Output the (X, Y) coordinate of the center of the cell containing the given text.  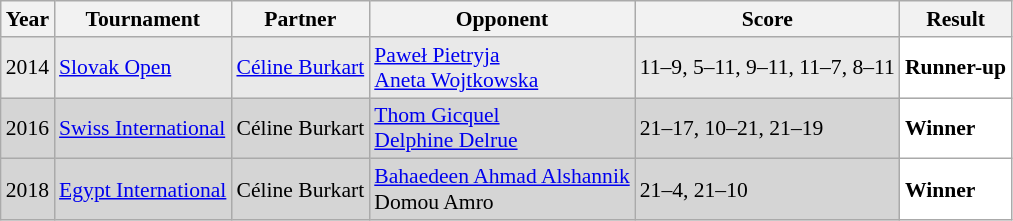
Year (28, 19)
Opponent (502, 19)
Bahaedeen Ahmad Alshannik Domou Amro (502, 190)
Result (956, 19)
Slovak Open (142, 68)
2016 (28, 128)
21–4, 21–10 (768, 190)
2014 (28, 68)
Runner-up (956, 68)
11–9, 5–11, 9–11, 11–7, 8–11 (768, 68)
21–17, 10–21, 21–19 (768, 128)
Paweł Pietryja Aneta Wojtkowska (502, 68)
Egypt International (142, 190)
Partner (300, 19)
Tournament (142, 19)
Score (768, 19)
Thom Gicquel Delphine Delrue (502, 128)
Swiss International (142, 128)
2018 (28, 190)
